Provide the (X, Y) coordinate of the cell's center where the given text is located.  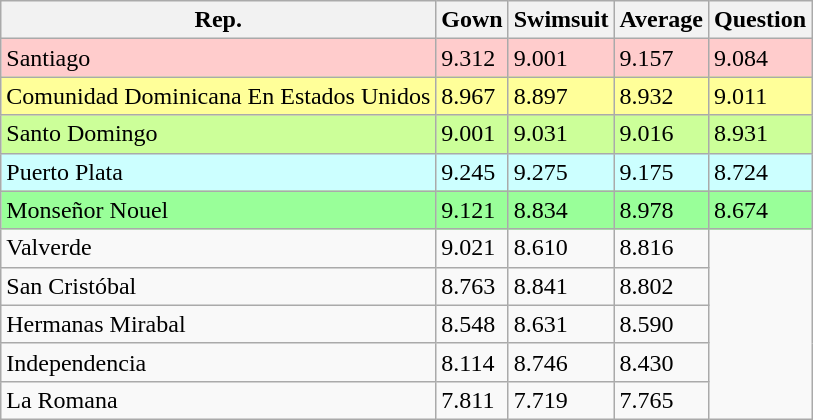
8.114 (472, 362)
9.245 (472, 172)
9.275 (561, 172)
Santo Domingo (218, 134)
7.765 (662, 400)
8.631 (561, 324)
9.175 (662, 172)
8.978 (662, 210)
8.816 (662, 248)
9.084 (760, 58)
9.016 (662, 134)
9.011 (760, 96)
9.312 (472, 58)
Question (760, 20)
9.157 (662, 58)
8.897 (561, 96)
8.610 (561, 248)
8.430 (662, 362)
Monseñor Nouel (218, 210)
Santiago (218, 58)
8.834 (561, 210)
La Romana (218, 400)
8.763 (472, 286)
9.121 (472, 210)
7.811 (472, 400)
Independencia (218, 362)
8.841 (561, 286)
Puerto Plata (218, 172)
8.931 (760, 134)
7.719 (561, 400)
8.548 (472, 324)
Comunidad Dominicana En Estados Unidos (218, 96)
8.674 (760, 210)
8.932 (662, 96)
8.746 (561, 362)
Average (662, 20)
Swimsuit (561, 20)
Rep. (218, 20)
9.031 (561, 134)
8.724 (760, 172)
San Cristóbal (218, 286)
Gown (472, 20)
8.590 (662, 324)
Valverde (218, 248)
9.021 (472, 248)
8.802 (662, 286)
8.967 (472, 96)
Hermanas Mirabal (218, 324)
